Output the (X, Y) coordinate of the center of the cell containing the given text.  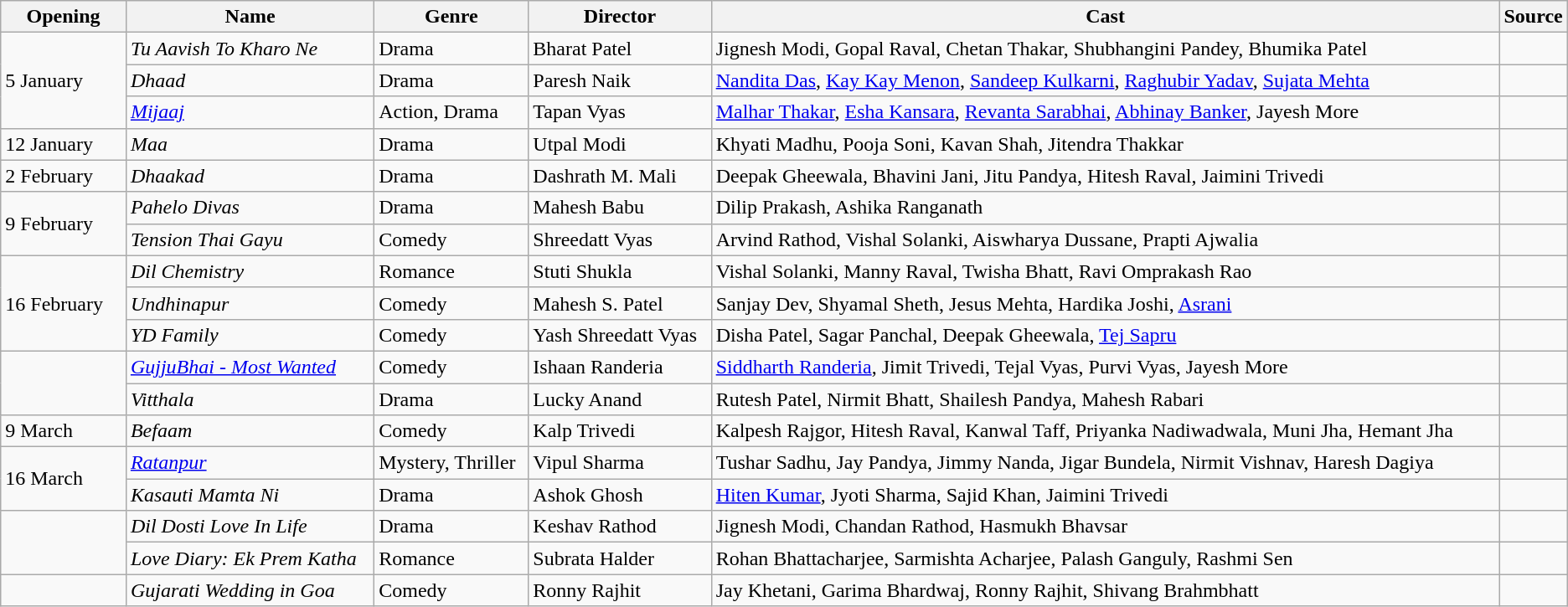
Genre (451, 17)
Dilip Prakash, Ashika Ranganath (1106, 208)
Mahesh S. Patel (620, 303)
Utpal Modi (620, 144)
Tension Thai Gayu (250, 239)
Love Diary: Ek Prem Katha (250, 558)
Name (250, 17)
Dashrath M. Mali (620, 176)
5 January (64, 80)
Vipul Sharma (620, 463)
Khyati Madhu, Pooja Soni, Kavan Shah, Jitendra Thakkar (1106, 144)
2 February (64, 176)
Gujarati Wedding in Goa (250, 590)
Siddharth Randeria, Jimit Trivedi, Tejal Vyas, Purvi Vyas, Jayesh More (1106, 367)
Dil Chemistry (250, 271)
Ishaan Randeria (620, 367)
Cast (1106, 17)
Dhaad (250, 80)
Tushar Sadhu, Jay Pandya, Jimmy Nanda, Jigar Bundela, Nirmit Vishnav, Haresh Dagiya (1106, 463)
Stuti Shukla (620, 271)
Paresh Naik (620, 80)
Kalp Trivedi (620, 431)
Jay Khetani, Garima Bhardwaj, Ronny Rajhit, Shivang Brahmbhatt (1106, 590)
Rohan Bhattacharjee, Sarmishta Acharjee, Palash Ganguly, Rashmi Sen (1106, 558)
Sanjay Dev, Shyamal Sheth, Jesus Mehta, Hardika Joshi, Asrani (1106, 303)
Kalpesh Rajgor, Hitesh Raval, Kanwal Taff, Priyanka Nadiwadwala, Muni Jha, Hemant Jha (1106, 431)
9 February (64, 224)
Disha Patel, Sagar Panchal, Deepak Gheewala, Tej Sapru (1106, 335)
Lucky Anand (620, 399)
Jignesh Modi, Chandan Rathod, Hasmukh Bhavsar (1106, 527)
Dil Dosti Love In Life (250, 527)
9 March (64, 431)
Vishal Solanki, Manny Raval, Twisha Bhatt, Ravi Omprakash Rao (1106, 271)
Nandita Das, Kay Kay Menon, Sandeep Kulkarni, Raghubir Yadav, Sujata Mehta (1106, 80)
Action, Drama (451, 112)
Befaam (250, 431)
Pahelo Divas (250, 208)
12 January (64, 144)
Ratanpur (250, 463)
16 February (64, 303)
Rutesh Patel, Nirmit Bhatt, Shailesh Pandya, Mahesh Rabari (1106, 399)
Kasauti Mamta Ni (250, 495)
Shreedatt Vyas (620, 239)
Subrata Halder (620, 558)
Mahesh Babu (620, 208)
Ronny Rajhit (620, 590)
Malhar Thakar, Esha Kansara, Revanta Sarabhai, Abhinay Banker, Jayesh More (1106, 112)
GujjuBhai - Most Wanted (250, 367)
Dhaakad (250, 176)
Tapan Vyas (620, 112)
Arvind Rathod, Vishal Solanki, Aiswharya Dussane, Prapti Ajwalia (1106, 239)
Director (620, 17)
Jignesh Modi, Gopal Raval, Chetan Thakar, Shubhangini Pandey, Bhumika Patel (1106, 49)
Mystery, Thriller (451, 463)
16 March (64, 479)
Source (1533, 17)
Tu Aavish To Kharo Ne (250, 49)
Bharat Patel (620, 49)
Hiten Kumar, Jyoti Sharma, Sajid Khan, Jaimini Trivedi (1106, 495)
Opening (64, 17)
Maa (250, 144)
Keshav Rathod (620, 527)
Yash Shreedatt Vyas (620, 335)
Undhinapur (250, 303)
Ashok Ghosh (620, 495)
Mijaaj (250, 112)
Vitthala (250, 399)
YD Family (250, 335)
Deepak Gheewala, Bhavini Jani, Jitu Pandya, Hitesh Raval, Jaimini Trivedi (1106, 176)
